Return (x, y) of the center of cell containing provided text 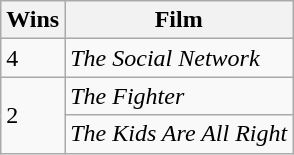
Film (179, 20)
The Fighter (179, 96)
Wins (33, 20)
4 (33, 58)
2 (33, 115)
The Kids Are All Right (179, 134)
The Social Network (179, 58)
